Capture the cell that displays the provided text and extract its (x, y) central coordinate. 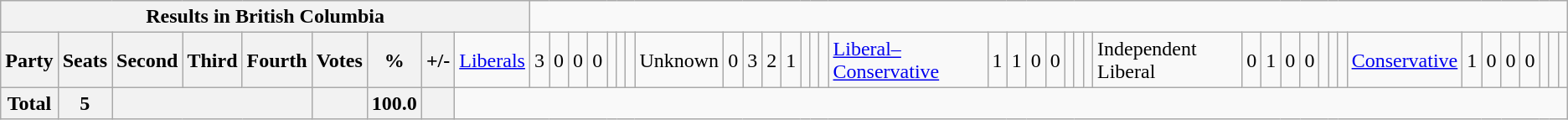
100.0 (394, 103)
Party (29, 60)
Second (147, 60)
Independent Liberal (1168, 60)
Unknown (679, 60)
Liberal–Conservative (908, 60)
Total (29, 103)
Fourth (276, 60)
% (394, 60)
Votes (339, 60)
5 (85, 103)
Liberals (493, 60)
+/- (437, 60)
Conservative (1405, 60)
2 (772, 60)
Seats (85, 60)
Results in British Columbia (266, 17)
Third (213, 60)
